Extract the [X, Y] coordinate from the center of the cell holding the provided text.  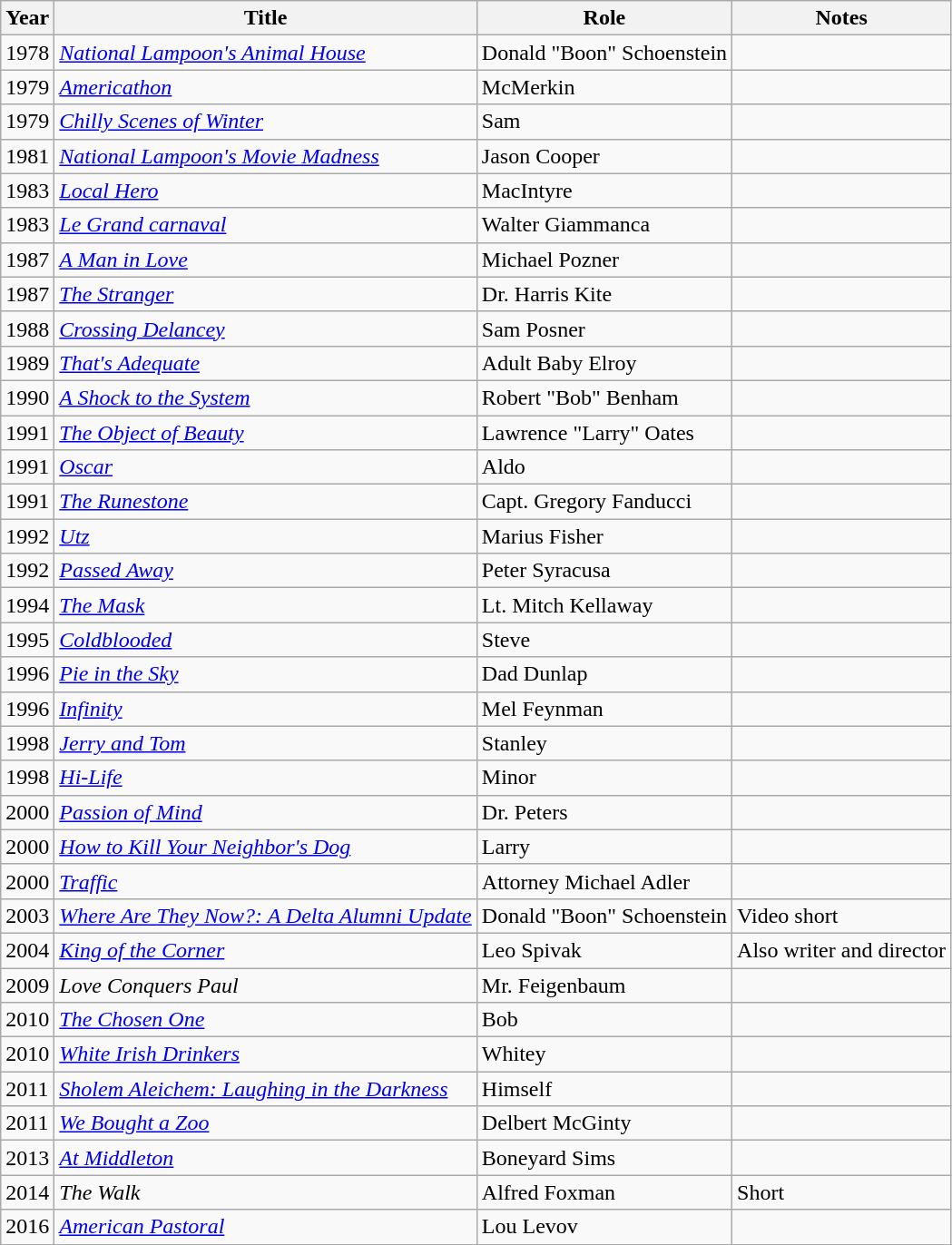
2004 [27, 950]
The Object of Beauty [265, 433]
How to Kill Your Neighbor's Dog [265, 847]
Jerry and Tom [265, 743]
Delbert McGinty [604, 1123]
Lou Levov [604, 1227]
Passion of Mind [265, 812]
Love Conquers Paul [265, 985]
Sholem Aleichem: Laughing in the Darkness [265, 1089]
1981 [27, 156]
Capt. Gregory Fanducci [604, 502]
1994 [27, 605]
The Mask [265, 605]
Role [604, 18]
Americathon [265, 87]
The Runestone [265, 502]
Mel Feynman [604, 709]
The Chosen One [265, 1020]
Steve [604, 640]
Title [265, 18]
Coldblooded [265, 640]
1988 [27, 328]
1989 [27, 363]
Dr. Harris Kite [604, 294]
2003 [27, 916]
Where Are They Now?: A Delta Alumni Update [265, 916]
Dr. Peters [604, 812]
Also writer and director [842, 950]
We Bought a Zoo [265, 1123]
Lawrence "Larry" Oates [604, 433]
National Lampoon's Movie Madness [265, 156]
Lt. Mitch Kellaway [604, 605]
Year [27, 18]
Oscar [265, 467]
Pie in the Sky [265, 674]
A Man in Love [265, 260]
White Irish Drinkers [265, 1054]
MacIntyre [604, 191]
National Lampoon's Animal House [265, 53]
Alfred Foxman [604, 1192]
Larry [604, 847]
American Pastoral [265, 1227]
Michael Pozner [604, 260]
Jason Cooper [604, 156]
Notes [842, 18]
Local Hero [265, 191]
Sam Posner [604, 328]
That's Adequate [265, 363]
Crossing Delancey [265, 328]
1978 [27, 53]
1990 [27, 397]
Traffic [265, 881]
Peter Syracusa [604, 571]
Minor [604, 778]
1995 [27, 640]
Bob [604, 1020]
Attorney Michael Adler [604, 881]
2009 [27, 985]
Adult Baby Elroy [604, 363]
The Stranger [265, 294]
Aldo [604, 467]
Le Grand carnaval [265, 225]
Hi-Life [265, 778]
Video short [842, 916]
Sam [604, 122]
At Middleton [265, 1158]
Himself [604, 1089]
Boneyard Sims [604, 1158]
Robert "Bob" Benham [604, 397]
Marius Fisher [604, 536]
King of the Corner [265, 950]
Dad Dunlap [604, 674]
2013 [27, 1158]
Short [842, 1192]
Chilly Scenes of Winter [265, 122]
McMerkin [604, 87]
The Walk [265, 1192]
Mr. Feigenbaum [604, 985]
Whitey [604, 1054]
Walter Giammanca [604, 225]
Utz [265, 536]
Leo Spivak [604, 950]
A Shock to the System [265, 397]
Stanley [604, 743]
Passed Away [265, 571]
Infinity [265, 709]
2016 [27, 1227]
2014 [27, 1192]
